Scan for the cell matching the given text and deliver its [x, y] coordinate at center. 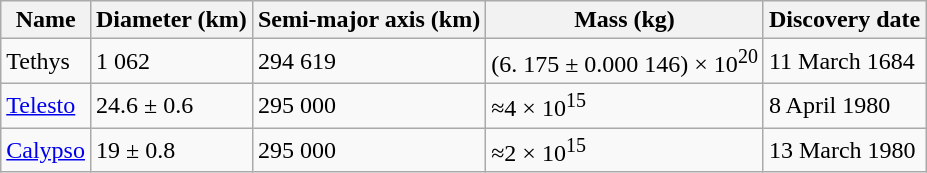
Telesto [46, 106]
Name [46, 20]
Diameter (km) [171, 20]
Tethys [46, 62]
294 619 [368, 62]
1 062 [171, 62]
Semi-major axis (km) [368, 20]
≈2 × 1015 [625, 150]
Discovery date [844, 20]
19 ± 0.8 [171, 150]
24.6 ± 0.6 [171, 106]
Calypso [46, 150]
(6. 175 ± 0.000 146) × 1020 [625, 62]
13 March 1980 [844, 150]
Mass (kg) [625, 20]
8 April 1980 [844, 106]
11 March 1684 [844, 62]
≈4 × 1015 [625, 106]
